Identify which cell holds the provided text, then report its [X, Y] central coordinate. 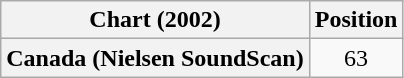
Chart (2002) [155, 20]
Canada (Nielsen SoundScan) [155, 58]
63 [356, 58]
Position [356, 20]
